Pinpoint the cell where the given text exists, returning its [X, Y] midpoint coordinate. 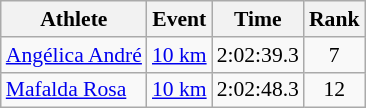
Mafalda Rosa [74, 90]
Angélica André [74, 55]
Athlete [74, 19]
2:02:48.3 [258, 90]
12 [334, 90]
Time [258, 19]
Rank [334, 19]
Event [180, 19]
2:02:39.3 [258, 55]
7 [334, 55]
